Scan for the cell matching the given text and deliver its (x, y) coordinate at center. 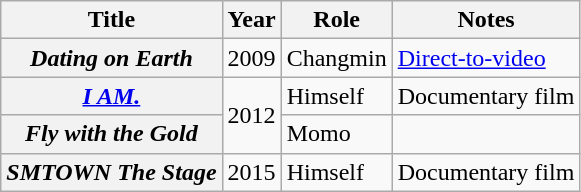
Role (336, 20)
Dating on Earth (112, 58)
2015 (252, 172)
SMTOWN The Stage (112, 172)
Fly with the Gold (112, 134)
Momo (336, 134)
Year (252, 20)
Notes (486, 20)
2012 (252, 115)
Title (112, 20)
I AM. (112, 96)
Direct-to-video (486, 58)
Changmin (336, 58)
2009 (252, 58)
